Provide the (X, Y) coordinate of the cell's center where the given text is located.  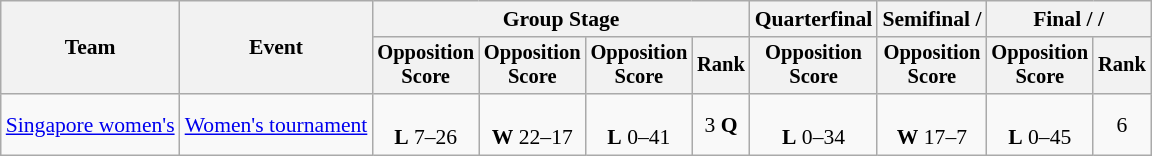
Final / / (1068, 19)
Semifinal / (932, 19)
Team (90, 48)
W 22–17 (532, 124)
L 7–26 (426, 124)
L 0–41 (640, 124)
Group Stage (560, 19)
L 0–34 (814, 124)
Singapore women's (90, 124)
Women's tournament (276, 124)
3 Q (721, 124)
6 (1122, 124)
Quarterfinal (814, 19)
Event (276, 48)
W 17–7 (932, 124)
L 0–45 (1040, 124)
